Search for the cell housing the specified text and yield its (x, y) center coordinate. 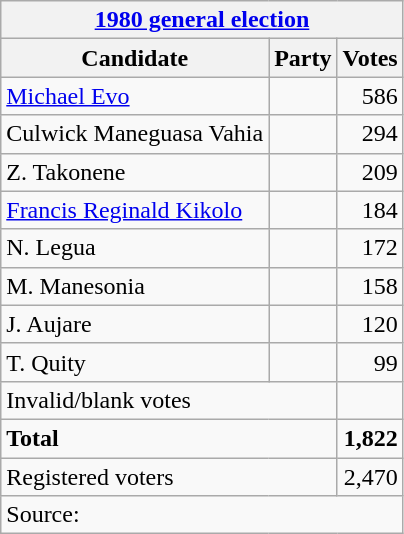
99 (370, 362)
Michael Evo (135, 96)
184 (370, 210)
Registered voters (169, 477)
Total (169, 438)
J. Aujare (135, 324)
2,470 (370, 477)
Culwick Maneguasa Vahia (135, 134)
Party (303, 58)
Z. Takonene (135, 172)
1,822 (370, 438)
586 (370, 96)
Francis Reginald Kikolo (135, 210)
209 (370, 172)
172 (370, 248)
158 (370, 286)
Invalid/blank votes (169, 400)
N. Legua (135, 248)
1980 general election (202, 20)
Source: (202, 515)
120 (370, 324)
T. Quity (135, 362)
Votes (370, 58)
Candidate (135, 58)
M. Manesonia (135, 286)
294 (370, 134)
